Extract the [x, y] coordinate from the center of the cell holding the provided text.  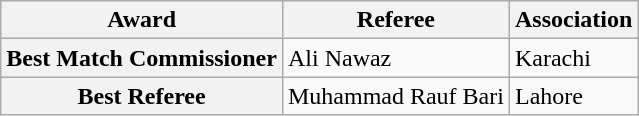
Association [573, 20]
Ali Nawaz [396, 58]
Muhammad Rauf Bari [396, 96]
Award [142, 20]
Referee [396, 20]
Best Match Commissioner [142, 58]
Lahore [573, 96]
Best Referee [142, 96]
Karachi [573, 58]
